From the cell containing the given text, extract its center point as (X, Y) coordinate. 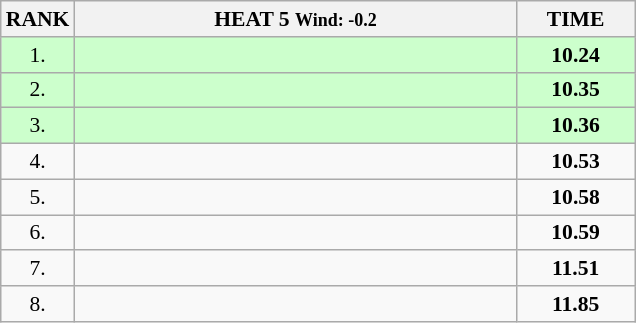
11.85 (576, 304)
4. (38, 162)
TIME (576, 19)
HEAT 5 Wind: -0.2 (295, 19)
3. (38, 126)
6. (38, 233)
8. (38, 304)
10.24 (576, 55)
10.36 (576, 126)
1. (38, 55)
11.51 (576, 269)
7. (38, 269)
2. (38, 90)
10.59 (576, 233)
RANK (38, 19)
5. (38, 197)
10.53 (576, 162)
10.35 (576, 90)
10.58 (576, 197)
